Scan for the cell matching the given text and deliver its [X, Y] coordinate at center. 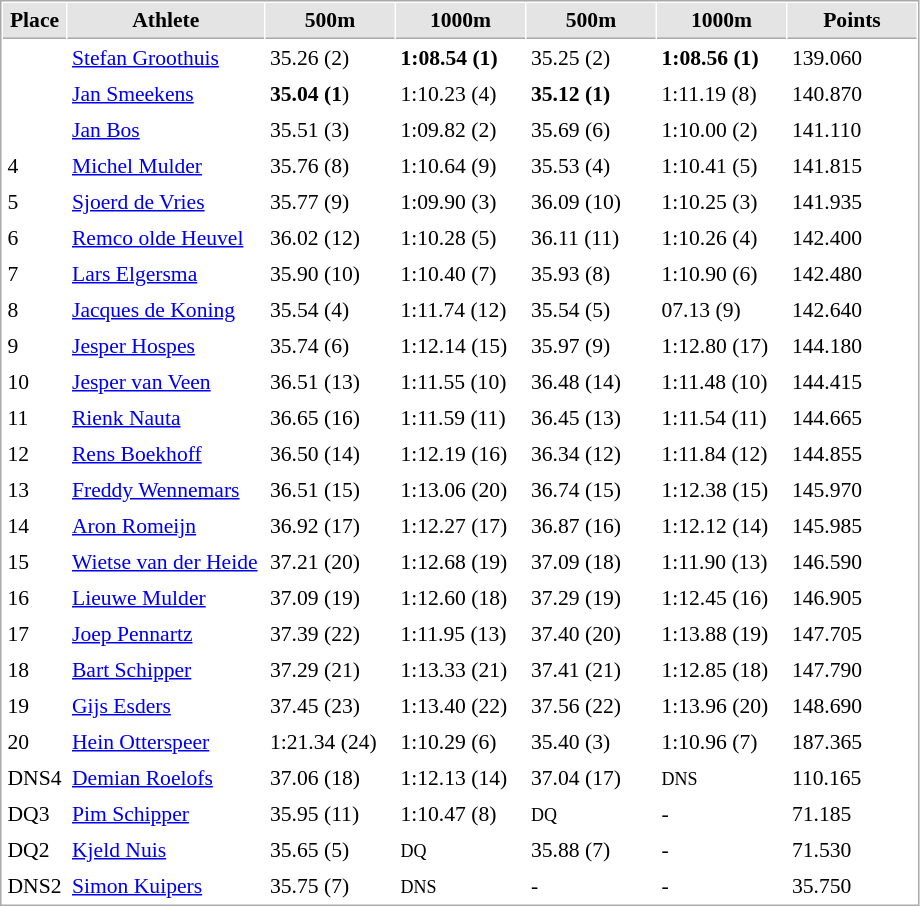
6 [34, 237]
36.11 (11) [590, 237]
37.45 (23) [330, 705]
1:12.12 (14) [722, 525]
1:11.19 (8) [722, 93]
36.65 (16) [330, 417]
20 [34, 741]
1:12.45 (16) [722, 597]
1:11.55 (10) [460, 381]
146.905 [852, 597]
1:12.27 (17) [460, 525]
36.48 (14) [590, 381]
19 [34, 705]
5 [34, 201]
17 [34, 633]
37.21 (20) [330, 561]
36.51 (13) [330, 381]
Demian Roelofs [165, 777]
DNS4 [34, 777]
16 [34, 597]
Michel Mulder [165, 165]
37.41 (21) [590, 669]
35.95 (11) [330, 813]
142.480 [852, 273]
1:12.13 (14) [460, 777]
144.415 [852, 381]
110.165 [852, 777]
1:08.56 (1) [722, 57]
1:08.54 (1) [460, 57]
1:10.96 (7) [722, 741]
35.90 (10) [330, 273]
37.06 (18) [330, 777]
1:10.40 (7) [460, 273]
71.530 [852, 849]
DQ3 [34, 813]
1:13.96 (20) [722, 705]
Kjeld Nuis [165, 849]
Aron Romeijn [165, 525]
35.74 (6) [330, 345]
71.185 [852, 813]
07.13 (9) [722, 309]
144.665 [852, 417]
35.51 (3) [330, 129]
35.65 (5) [330, 849]
18 [34, 669]
Place [34, 21]
1:12.60 (18) [460, 597]
37.39 (22) [330, 633]
Pim Schipper [165, 813]
35.54 (4) [330, 309]
1:11.95 (13) [460, 633]
1:10.41 (5) [722, 165]
1:13.88 (19) [722, 633]
37.29 (19) [590, 597]
Jesper van Veen [165, 381]
1:13.06 (20) [460, 489]
1:11.54 (11) [722, 417]
Remco olde Heuvel [165, 237]
1:12.85 (18) [722, 669]
36.50 (14) [330, 453]
13 [34, 489]
1:10.25 (3) [722, 201]
Points [852, 21]
35.26 (2) [330, 57]
1:10.26 (4) [722, 237]
37.09 (19) [330, 597]
1:10.64 (9) [460, 165]
1:12.68 (19) [460, 561]
145.970 [852, 489]
36.51 (15) [330, 489]
187.365 [852, 741]
1:11.48 (10) [722, 381]
37.29 (21) [330, 669]
Simon Kuipers [165, 885]
36.45 (13) [590, 417]
147.790 [852, 669]
Hein Otterspeer [165, 741]
35.93 (8) [590, 273]
Rienk Nauta [165, 417]
36.09 (10) [590, 201]
Rens Boekhoff [165, 453]
1:11.74 (12) [460, 309]
1:12.19 (16) [460, 453]
1:11.59 (11) [460, 417]
Freddy Wennemars [165, 489]
139.060 [852, 57]
Jan Smeekens [165, 93]
37.04 (17) [590, 777]
1:12.38 (15) [722, 489]
1:10.47 (8) [460, 813]
146.590 [852, 561]
4 [34, 165]
144.855 [852, 453]
1:10.00 (2) [722, 129]
7 [34, 273]
1:11.90 (13) [722, 561]
141.110 [852, 129]
35.77 (9) [330, 201]
14 [34, 525]
140.870 [852, 93]
Lieuwe Mulder [165, 597]
37.09 (18) [590, 561]
1:12.80 (17) [722, 345]
9 [34, 345]
147.705 [852, 633]
10 [34, 381]
1:10.29 (6) [460, 741]
Gijs Esders [165, 705]
Joep Pennartz [165, 633]
144.180 [852, 345]
1:10.28 (5) [460, 237]
35.40 (3) [590, 741]
141.815 [852, 165]
36.92 (17) [330, 525]
36.87 (16) [590, 525]
35.12 (1) [590, 93]
35.75 (7) [330, 885]
145.985 [852, 525]
1:11.84 (12) [722, 453]
142.400 [852, 237]
35.76 (8) [330, 165]
37.56 (22) [590, 705]
DQ2 [34, 849]
36.02 (12) [330, 237]
1:13.40 (22) [460, 705]
Jesper Hospes [165, 345]
DNS2 [34, 885]
35.97 (9) [590, 345]
Stefan Groothuis [165, 57]
Wietse van der Heide [165, 561]
37.40 (20) [590, 633]
15 [34, 561]
1:09.90 (3) [460, 201]
36.74 (15) [590, 489]
35.53 (4) [590, 165]
35.04 (1) [330, 93]
35.88 (7) [590, 849]
12 [34, 453]
1:09.82 (2) [460, 129]
Bart Schipper [165, 669]
1:12.14 (15) [460, 345]
148.690 [852, 705]
142.640 [852, 309]
1:13.33 (21) [460, 669]
Jan Bos [165, 129]
1:21.34 (24) [330, 741]
Sjoerd de Vries [165, 201]
Lars Elgersma [165, 273]
35.54 (5) [590, 309]
36.34 (12) [590, 453]
8 [34, 309]
35.750 [852, 885]
Jacques de Koning [165, 309]
1:10.23 (4) [460, 93]
141.935 [852, 201]
11 [34, 417]
35.25 (2) [590, 57]
1:10.90 (6) [722, 273]
35.69 (6) [590, 129]
Athlete [165, 21]
